Find where the given text appears and provide that cell's center as [x, y] coordinate. 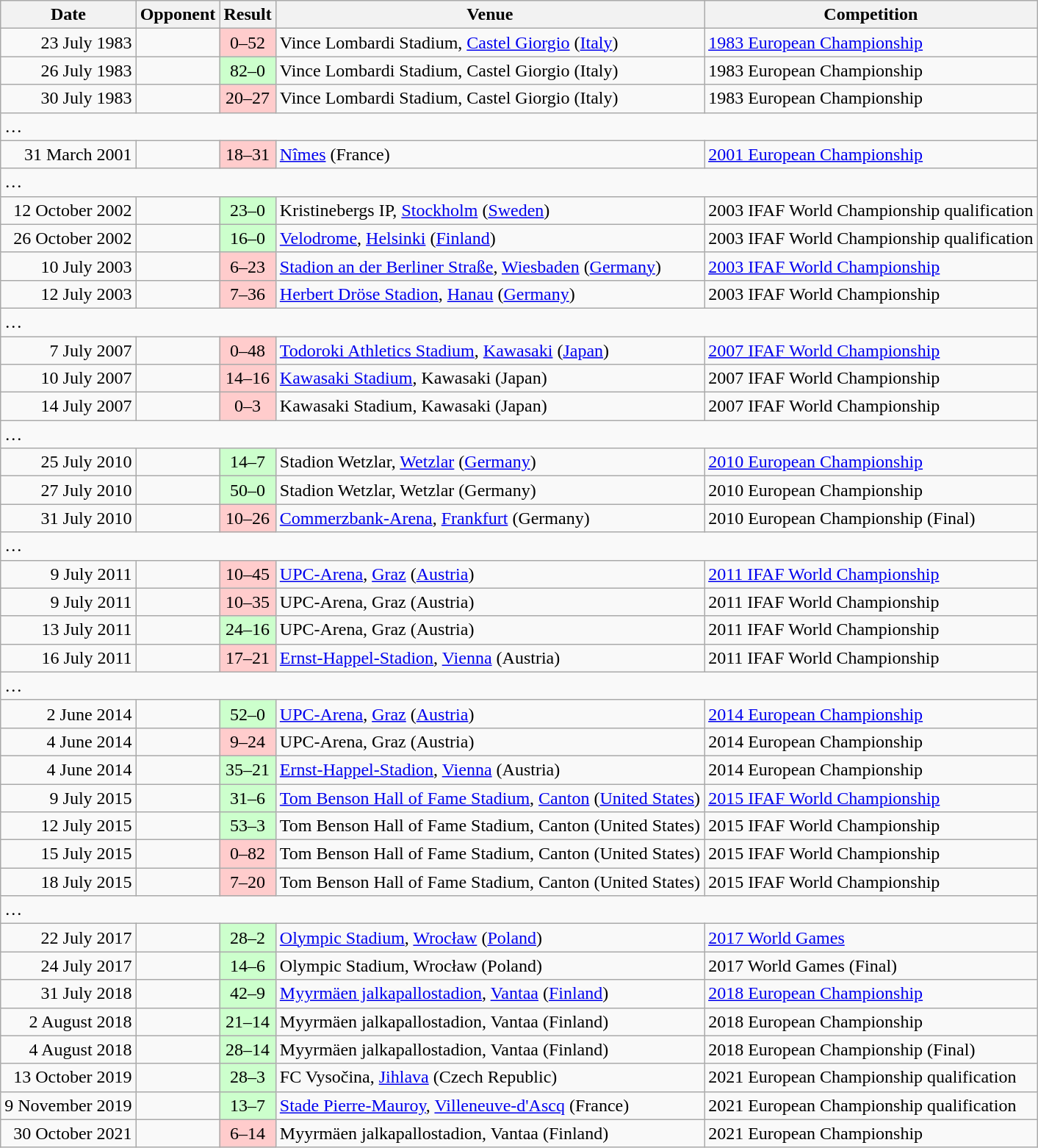
Opponent [178, 15]
14–7 [248, 462]
2001 European Championship [871, 154]
7–36 [248, 294]
18–31 [248, 154]
10–35 [248, 602]
2021 European Championship [871, 1133]
2 August 2018 [68, 1022]
23–0 [248, 210]
2018 European Championship (Final) [871, 1050]
0–48 [248, 351]
7–20 [248, 882]
Commerzbank-Arena, Frankfurt (Germany) [489, 518]
14 July 2007 [68, 406]
82–0 [248, 71]
0–52 [248, 43]
7 July 2007 [68, 351]
Kristinebergs IP, Stockholm (Sweden) [489, 210]
Stadion an der Berliner Straße, Wiesbaden (Germany) [489, 266]
0–3 [248, 406]
14–16 [248, 379]
Date [68, 15]
24–16 [248, 630]
22 July 2017 [68, 938]
6–23 [248, 266]
10–45 [248, 574]
2 June 2014 [68, 714]
18 July 2015 [68, 882]
16–0 [248, 238]
24 July 2017 [68, 966]
Todoroki Athletics Stadium, Kawasaki (Japan) [489, 351]
15 July 2015 [68, 854]
Result [248, 15]
30 October 2021 [68, 1133]
Herbert Dröse Stadion, Hanau (Germany) [489, 294]
Stade Pierre-Mauroy, Villeneuve-d'Ascq (France) [489, 1105]
42–9 [248, 994]
10 July 2003 [68, 266]
12 July 2003 [68, 294]
31 July 2018 [68, 994]
2010 European Championship (Final) [871, 518]
2017 World Games [871, 938]
6–14 [248, 1133]
31 March 2001 [68, 154]
31 July 2010 [68, 518]
Competition [871, 15]
12 July 2015 [68, 826]
28–2 [248, 938]
23 July 1983 [68, 43]
Nîmes (France) [489, 154]
9 November 2019 [68, 1105]
35–21 [248, 769]
28–3 [248, 1077]
27 July 2010 [68, 490]
9 July 2015 [68, 797]
28–14 [248, 1050]
9–24 [248, 742]
26 October 2002 [68, 238]
10 July 2007 [68, 379]
16 July 2011 [68, 658]
21–14 [248, 1022]
31–6 [248, 797]
FC Vysočina, Jihlava (Czech Republic) [489, 1077]
25 July 2010 [68, 462]
13–7 [248, 1105]
0–82 [248, 854]
4 August 2018 [68, 1050]
20–27 [248, 98]
53–3 [248, 826]
26 July 1983 [68, 71]
Velodrome, Helsinki (Finland) [489, 238]
30 July 1983 [68, 98]
13 October 2019 [68, 1077]
14–6 [248, 966]
13 July 2011 [68, 630]
17–21 [248, 658]
10–26 [248, 518]
Venue [489, 15]
52–0 [248, 714]
50–0 [248, 490]
2017 World Games (Final) [871, 966]
12 October 2002 [68, 210]
